Capture the cell that displays the provided text and extract its (X, Y) central coordinate. 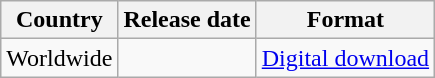
Digital download (345, 58)
Worldwide (60, 58)
Format (345, 20)
Country (60, 20)
Release date (187, 20)
